Provide the (X, Y) coordinate of the cell's center where the given text is located.  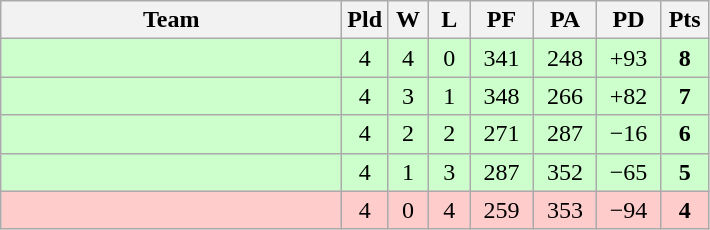
−16 (629, 134)
Pts (684, 20)
8 (684, 58)
W (408, 20)
+93 (629, 58)
7 (684, 96)
259 (502, 210)
248 (565, 58)
Pld (365, 20)
341 (502, 58)
−94 (629, 210)
+82 (629, 96)
5 (684, 172)
352 (565, 172)
271 (502, 134)
266 (565, 96)
−65 (629, 172)
6 (684, 134)
PF (502, 20)
PA (565, 20)
PD (629, 20)
353 (565, 210)
348 (502, 96)
L (450, 20)
Team (172, 20)
